Locate the cell with the specified text and output its [X, Y] center coordinate. 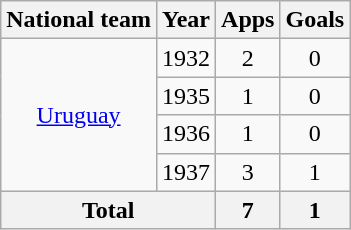
2 [248, 58]
Apps [248, 20]
1935 [186, 96]
1932 [186, 58]
3 [248, 172]
Year [186, 20]
Total [108, 210]
National team [79, 20]
Uruguay [79, 115]
1937 [186, 172]
7 [248, 210]
Goals [315, 20]
1936 [186, 134]
